Locate the cell with the specified text and output its [x, y] center coordinate. 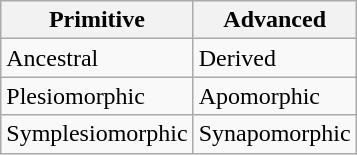
Primitive [97, 20]
Apomorphic [274, 96]
Symplesiomorphic [97, 134]
Derived [274, 58]
Plesiomorphic [97, 96]
Synapomorphic [274, 134]
Ancestral [97, 58]
Advanced [274, 20]
